Extract the [X, Y] coordinate from the center of the cell holding the provided text.  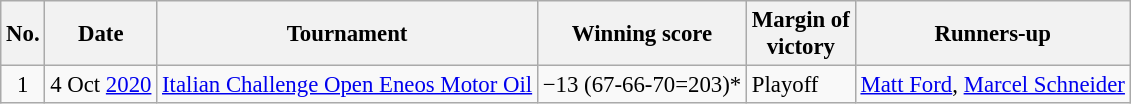
1 [23, 85]
Runners-up [992, 34]
No. [23, 34]
Date [101, 34]
Matt Ford, Marcel Schneider [992, 85]
Italian Challenge Open Eneos Motor Oil [348, 85]
Winning score [642, 34]
Tournament [348, 34]
4 Oct 2020 [101, 85]
−13 (67-66-70=203)* [642, 85]
Playoff [800, 85]
Margin ofvictory [800, 34]
